Capture the cell that displays the provided text and extract its [x, y] central coordinate. 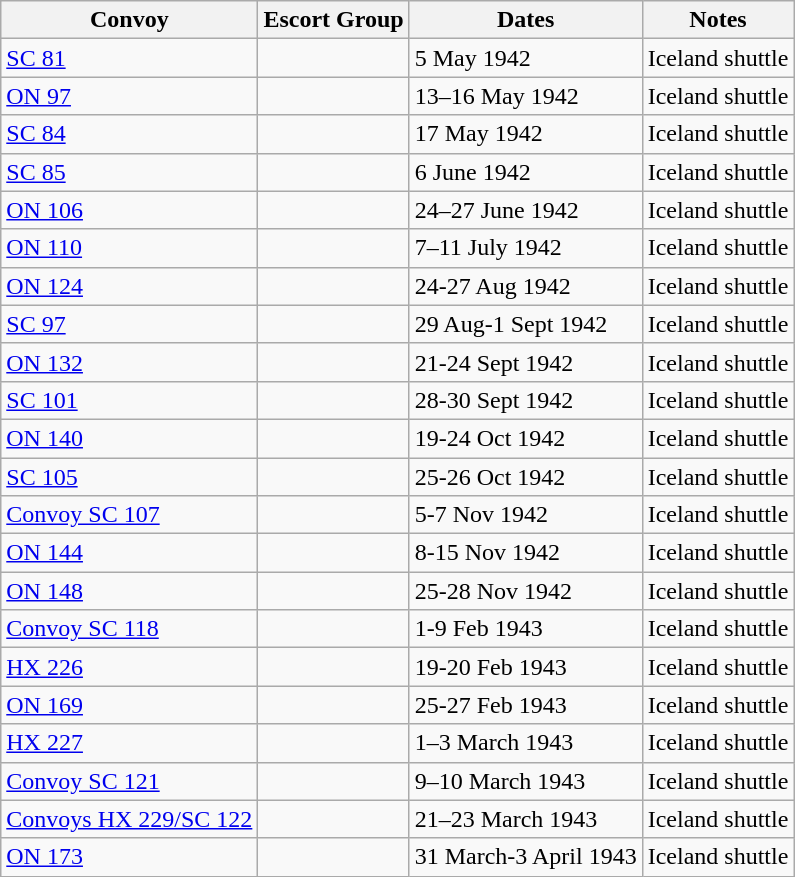
ON 132 [130, 362]
7–11 July 1942 [526, 248]
29 Aug-1 Sept 1942 [526, 324]
ON 148 [130, 591]
9–10 March 1943 [526, 781]
Convoy SC 118 [130, 629]
25-26 Oct 1942 [526, 477]
8-15 Nov 1942 [526, 553]
5-7 Nov 1942 [526, 515]
ON 140 [130, 438]
Notes [718, 20]
HX 227 [130, 743]
25-27 Feb 1943 [526, 705]
SC 101 [130, 400]
17 May 1942 [526, 134]
HX 226 [130, 667]
ON 106 [130, 210]
5 May 1942 [526, 58]
25-28 Nov 1942 [526, 591]
SC 84 [130, 134]
ON 97 [130, 96]
28-30 Sept 1942 [526, 400]
13–16 May 1942 [526, 96]
31 March-3 April 1943 [526, 857]
SC 85 [130, 172]
SC 81 [130, 58]
ON 110 [130, 248]
Escort Group [334, 20]
19-24 Oct 1942 [526, 438]
1–3 March 1943 [526, 743]
19-20 Feb 1943 [526, 667]
ON 144 [130, 553]
ON 124 [130, 286]
ON 169 [130, 705]
SC 97 [130, 324]
24–27 June 1942 [526, 210]
Convoy [130, 20]
24-27 Aug 1942 [526, 286]
21–23 March 1943 [526, 819]
Convoy SC 107 [130, 515]
1-9 Feb 1943 [526, 629]
Convoy SC 121 [130, 781]
ON 173 [130, 857]
Convoys HX 229/SC 122 [130, 819]
Dates [526, 20]
SC 105 [130, 477]
21-24 Sept 1942 [526, 362]
6 June 1942 [526, 172]
